From the cell containing the given text, extract its center point as (x, y) coordinate. 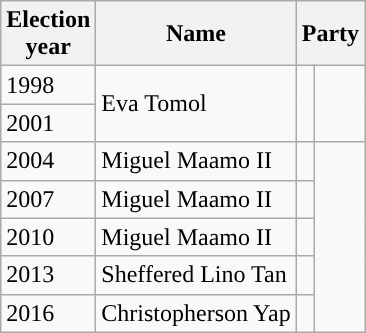
Party (330, 34)
2016 (48, 313)
2010 (48, 237)
Sheffered Lino Tan (196, 275)
Name (196, 34)
2001 (48, 123)
1998 (48, 85)
Electionyear (48, 34)
2004 (48, 161)
Christopherson Yap (196, 313)
Eva Tomol (196, 104)
2007 (48, 199)
2013 (48, 275)
